Pinpoint the cell where the given text exists, returning its (X, Y) midpoint coordinate. 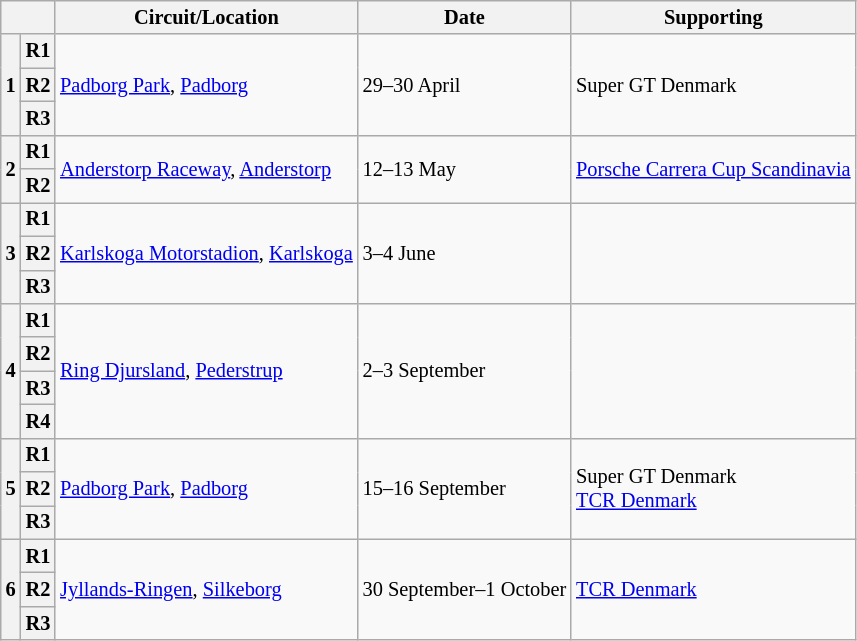
3 (11, 252)
1 (11, 84)
R4 (38, 421)
2 (11, 168)
Date (465, 17)
Karlskoga Motorstadion, Karlskoga (206, 252)
Anderstorp Raceway, Anderstorp (206, 168)
6 (11, 590)
Supporting (713, 17)
Circuit/Location (206, 17)
Ring Djursland, Pederstrup (206, 370)
30 September–1 October (465, 590)
Super GT DenmarkTCR Denmark (713, 488)
Porsche Carrera Cup Scandinavia (713, 168)
TCR Denmark (713, 590)
29–30 April (465, 84)
12–13 May (465, 168)
4 (11, 370)
5 (11, 488)
2–3 September (465, 370)
3–4 June (465, 252)
Jyllands-Ringen, Silkeborg (206, 590)
Super GT Denmark (713, 84)
15–16 September (465, 488)
